Pinpoint the cell where the given text exists, returning its [X, Y] midpoint coordinate. 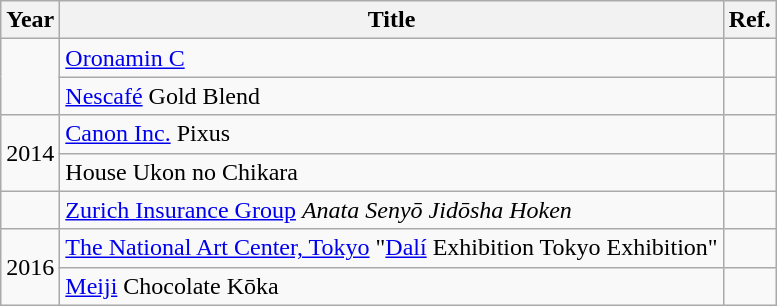
The National Art Center, Tokyo "Dalí Exhibition Tokyo Exhibition" [392, 248]
Zurich Insurance Group Anata Senyō Jidōsha Hoken [392, 210]
Oronamin C [392, 58]
2014 [30, 153]
Ref. [750, 20]
Title [392, 20]
Meiji Chocolate Kōka [392, 286]
2016 [30, 267]
Canon Inc. Pixus [392, 134]
House Ukon no Chikara [392, 172]
Year [30, 20]
Nescafé Gold Blend [392, 96]
